Pinpoint the cell where the given text exists, returning its [x, y] midpoint coordinate. 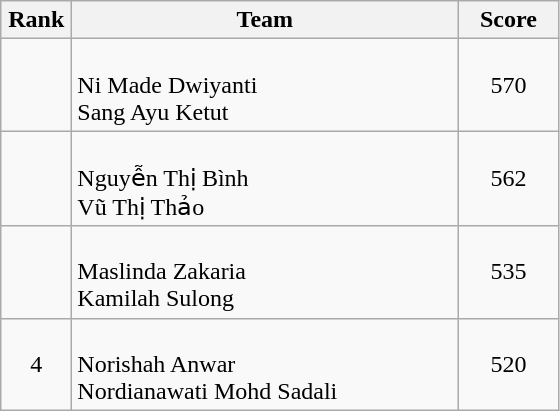
570 [508, 85]
Team [265, 20]
Maslinda ZakariaKamilah Sulong [265, 272]
562 [508, 178]
Ni Made DwiyantiSang Ayu Ketut [265, 85]
Norishah AnwarNordianawati Mohd Sadali [265, 364]
4 [36, 364]
Nguyễn Thị BìnhVũ Thị Thảo [265, 178]
520 [508, 364]
535 [508, 272]
Score [508, 20]
Rank [36, 20]
